Detect which cell encompasses the target text, then output its (X, Y) center coordinate. 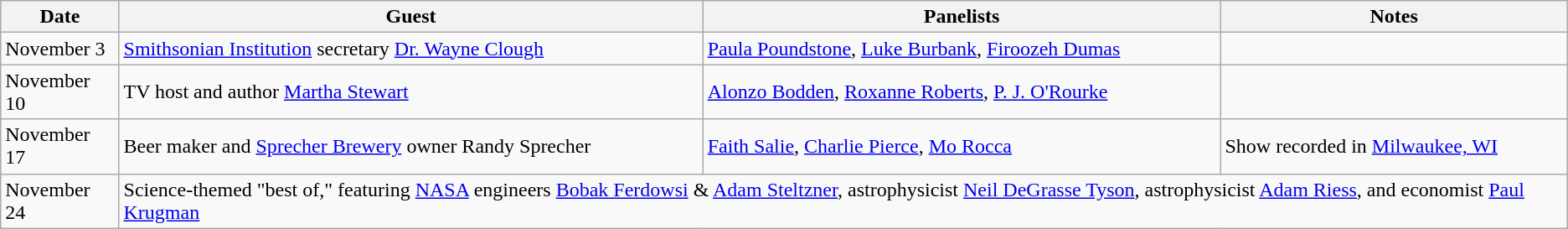
November 10 (60, 92)
Paula Poundstone, Luke Burbank, Firoozeh Dumas (962, 49)
Beer maker and Sprecher Brewery owner Randy Sprecher (410, 146)
Show recorded in Milwaukee, WI (1394, 146)
TV host and author Martha Stewart (410, 92)
Notes (1394, 17)
November 17 (60, 146)
Guest (410, 17)
Panelists (962, 17)
Date (60, 17)
Alonzo Bodden, Roxanne Roberts, P. J. O'Rourke (962, 92)
November 24 (60, 201)
Smithsonian Institution secretary Dr. Wayne Clough (410, 49)
Faith Salie, Charlie Pierce, Mo Rocca (962, 146)
November 3 (60, 49)
